Identify which cell holds the provided text, then report its (x, y) central coordinate. 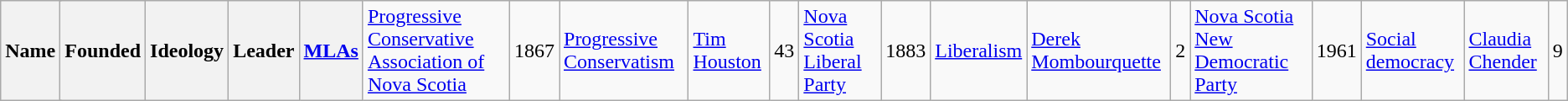
Tim Houston (729, 50)
1867 (534, 50)
Founded (103, 50)
1883 (906, 50)
9 (1558, 50)
2 (1181, 50)
Ideology (188, 50)
Derek Mombourquette (1099, 50)
Progressive Conservatism (624, 50)
Liberalism (978, 50)
Claudia Chender (1506, 50)
Name (30, 50)
Progressive Conservative Association of Nova Scotia (436, 50)
Social democracy (1412, 50)
Nova Scotia New Democratic Party (1251, 50)
Nova Scotia Liberal Party (840, 50)
Leader (264, 50)
MLAs (331, 50)
1961 (1337, 50)
43 (784, 50)
